Determine the [X, Y] coordinate at the center of the cell enclosing the given text.  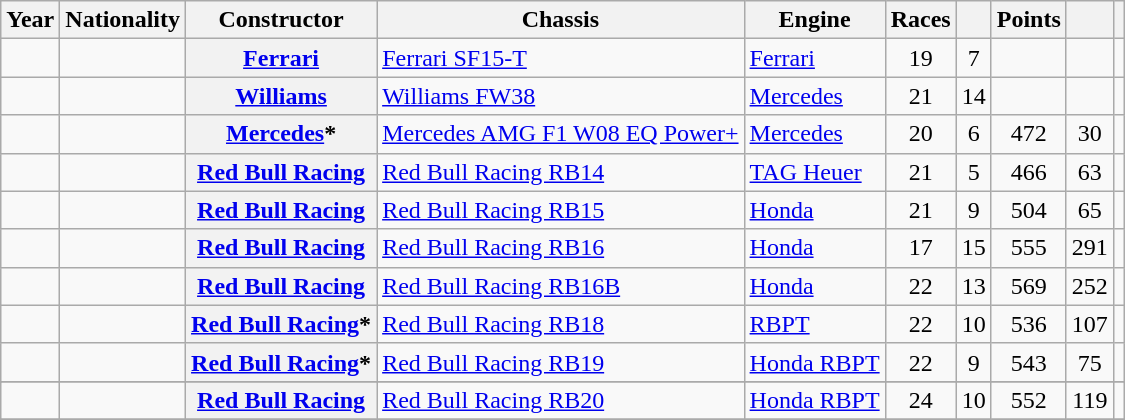
Races [920, 20]
Chassis [560, 20]
6 [974, 134]
7 [974, 58]
536 [1028, 324]
20 [920, 134]
30 [1090, 134]
15 [974, 248]
569 [1028, 286]
504 [1028, 210]
Williams [282, 96]
5 [974, 172]
Red Bull Racing RB16B [560, 286]
14 [974, 96]
TAG Heuer [814, 172]
19 [920, 58]
24 [920, 400]
Constructor [282, 20]
Year [30, 20]
Red Bull Racing RB16 [560, 248]
107 [1090, 324]
119 [1090, 400]
Points [1028, 20]
Red Bull Racing RB19 [560, 362]
17 [920, 248]
Nationality [123, 20]
Mercedes* [282, 134]
Engine [814, 20]
Williams FW38 [560, 96]
Red Bull Racing RB15 [560, 210]
Ferrari SF15-T [560, 58]
13 [974, 286]
RBPT [814, 324]
555 [1028, 248]
Mercedes AMG F1 W08 EQ Power+ [560, 134]
Red Bull Racing RB14 [560, 172]
466 [1028, 172]
252 [1090, 286]
63 [1090, 172]
Red Bull Racing RB20 [560, 400]
291 [1090, 248]
65 [1090, 210]
472 [1028, 134]
543 [1028, 362]
Red Bull Racing RB18 [560, 324]
552 [1028, 400]
75 [1090, 362]
